Return the (X, Y) coordinate for the center point of the cell that contains the specified text.  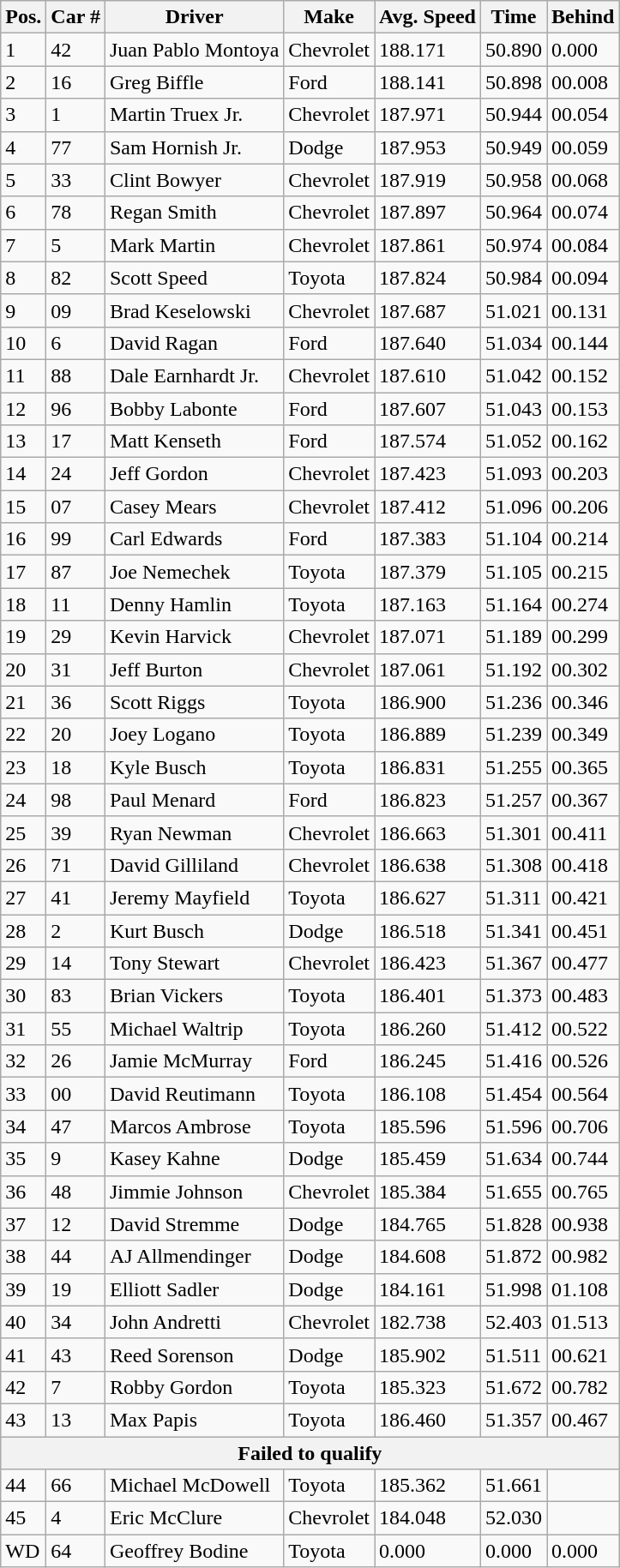
21 (24, 702)
Brian Vickers (194, 996)
188.171 (428, 50)
78 (75, 213)
186.900 (428, 702)
Kyle Busch (194, 767)
00.526 (583, 1061)
187.163 (428, 604)
186.627 (428, 898)
Casey Mears (194, 507)
00.349 (583, 735)
50.984 (513, 278)
51.257 (513, 800)
Denny Hamlin (194, 604)
25 (24, 832)
Marcos Ambrose (194, 1126)
187.379 (428, 572)
00.467 (583, 1420)
50.898 (513, 82)
186.423 (428, 964)
Joey Logano (194, 735)
51.093 (513, 474)
00.059 (583, 147)
AJ Allmendinger (194, 1257)
00.765 (583, 1192)
187.861 (428, 245)
Juan Pablo Montoya (194, 50)
184.161 (428, 1289)
184.608 (428, 1257)
8 (24, 278)
09 (75, 310)
187.640 (428, 343)
Ryan Newman (194, 832)
187.061 (428, 670)
50.890 (513, 50)
51.311 (513, 898)
07 (75, 507)
186.831 (428, 767)
51.034 (513, 343)
Michael McDowell (194, 1486)
82 (75, 278)
00.982 (583, 1257)
John Andretti (194, 1322)
87 (75, 572)
Kasey Kahne (194, 1159)
187.412 (428, 507)
00.206 (583, 507)
00.564 (583, 1094)
51.341 (513, 930)
52.030 (513, 1518)
187.953 (428, 147)
51.357 (513, 1420)
51.596 (513, 1126)
01.513 (583, 1322)
00.365 (583, 767)
51.367 (513, 964)
187.610 (428, 375)
51.043 (513, 409)
3 (24, 115)
186.518 (428, 930)
Joe Nemechek (194, 572)
51.672 (513, 1387)
00.094 (583, 278)
27 (24, 898)
51.511 (513, 1355)
Geoffrey Bodine (194, 1551)
35 (24, 1159)
51.189 (513, 637)
00.451 (583, 930)
185.459 (428, 1159)
Make (329, 17)
186.108 (428, 1094)
Jamie McMurray (194, 1061)
185.596 (428, 1126)
186.401 (428, 996)
00.144 (583, 343)
01.108 (583, 1289)
50.958 (513, 180)
Elliott Sadler (194, 1289)
99 (75, 539)
Jeff Gordon (194, 474)
23 (24, 767)
00.367 (583, 800)
37 (24, 1224)
Mark Martin (194, 245)
Greg Biffle (194, 82)
51.634 (513, 1159)
83 (75, 996)
96 (75, 409)
00.054 (583, 115)
187.919 (428, 180)
00.706 (583, 1126)
00.744 (583, 1159)
51.998 (513, 1289)
Car # (75, 17)
00.153 (583, 409)
00.299 (583, 637)
186.245 (428, 1061)
Eric McClure (194, 1518)
00.522 (583, 1029)
51.872 (513, 1257)
Pos. (24, 17)
51.416 (513, 1061)
28 (24, 930)
50.949 (513, 147)
10 (24, 343)
00 (75, 1094)
Brad Keselowski (194, 310)
Avg. Speed (428, 17)
51.052 (513, 442)
66 (75, 1486)
00.938 (583, 1224)
186.260 (428, 1029)
Time (513, 17)
187.824 (428, 278)
186.460 (428, 1420)
00.152 (583, 375)
187.071 (428, 637)
Tony Stewart (194, 964)
50.974 (513, 245)
185.323 (428, 1387)
48 (75, 1192)
185.362 (428, 1486)
Jeremy Mayfield (194, 898)
Scott Riggs (194, 702)
187.423 (428, 474)
00.418 (583, 865)
187.897 (428, 213)
00.203 (583, 474)
51.096 (513, 507)
00.782 (583, 1387)
Sam Hornish Jr. (194, 147)
45 (24, 1518)
Jimmie Johnson (194, 1192)
Clint Bowyer (194, 180)
51.454 (513, 1094)
00.068 (583, 180)
Paul Menard (194, 800)
71 (75, 865)
51.236 (513, 702)
51.655 (513, 1192)
51.239 (513, 735)
00.483 (583, 996)
Matt Kenseth (194, 442)
15 (24, 507)
55 (75, 1029)
187.574 (428, 442)
Kevin Harvick (194, 637)
Martin Truex Jr. (194, 115)
Driver (194, 17)
Kurt Busch (194, 930)
50.964 (513, 213)
00.274 (583, 604)
51.192 (513, 670)
50.944 (513, 115)
Carl Edwards (194, 539)
52.403 (513, 1322)
64 (75, 1551)
22 (24, 735)
184.765 (428, 1224)
00.215 (583, 572)
David Ragan (194, 343)
Jeff Burton (194, 670)
Michael Waltrip (194, 1029)
00.411 (583, 832)
88 (75, 375)
51.308 (513, 865)
David Reutimann (194, 1094)
186.889 (428, 735)
00.621 (583, 1355)
Behind (583, 17)
51.373 (513, 996)
51.412 (513, 1029)
Bobby Labonte (194, 409)
186.663 (428, 832)
186.823 (428, 800)
185.384 (428, 1192)
WD (24, 1551)
187.607 (428, 409)
51.255 (513, 767)
Max Papis (194, 1420)
40 (24, 1322)
00.477 (583, 964)
77 (75, 147)
00.084 (583, 245)
00.214 (583, 539)
51.042 (513, 375)
00.008 (583, 82)
51.301 (513, 832)
Scott Speed (194, 278)
32 (24, 1061)
51.661 (513, 1486)
186.638 (428, 865)
David Gilliland (194, 865)
51.164 (513, 604)
187.971 (428, 115)
00.074 (583, 213)
188.141 (428, 82)
182.738 (428, 1322)
185.902 (428, 1355)
51.828 (513, 1224)
Failed to qualify (310, 1453)
Reed Sorenson (194, 1355)
51.104 (513, 539)
51.105 (513, 572)
98 (75, 800)
47 (75, 1126)
Regan Smith (194, 213)
00.162 (583, 442)
00.346 (583, 702)
51.021 (513, 310)
Dale Earnhardt Jr. (194, 375)
00.131 (583, 310)
38 (24, 1257)
184.048 (428, 1518)
00.421 (583, 898)
David Stremme (194, 1224)
187.383 (428, 539)
Robby Gordon (194, 1387)
187.687 (428, 310)
30 (24, 996)
00.302 (583, 670)
